Search for the cell housing the specified text and yield its [x, y] center coordinate. 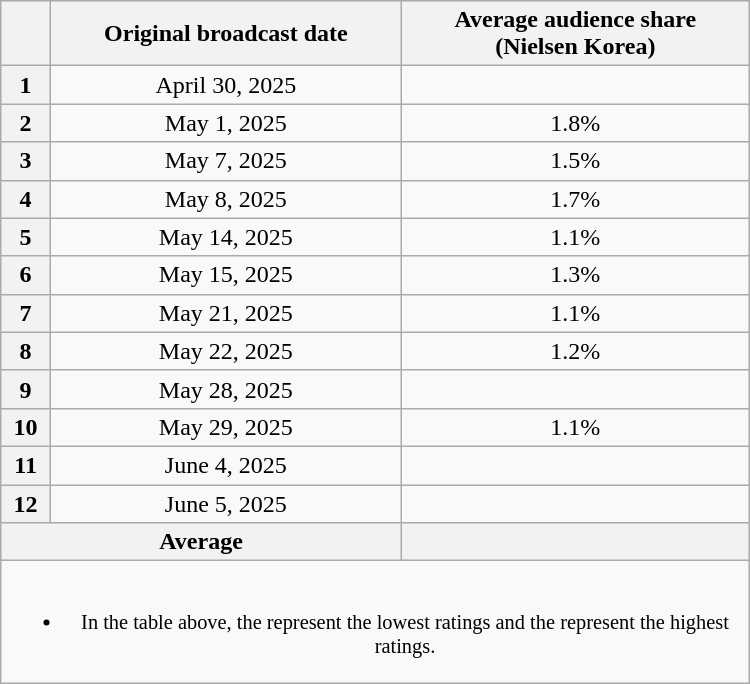
3 [26, 161]
6 [26, 275]
May 1, 2025 [226, 123]
1.7% [575, 199]
May 15, 2025 [226, 275]
June 5, 2025 [226, 503]
May 14, 2025 [226, 237]
May 28, 2025 [226, 389]
2 [26, 123]
May 21, 2025 [226, 313]
April 30, 2025 [226, 85]
1.5% [575, 161]
7 [26, 313]
4 [26, 199]
May 22, 2025 [226, 351]
1 [26, 85]
Original broadcast date [226, 34]
Average audience share(Nielsen Korea) [575, 34]
May 7, 2025 [226, 161]
1.3% [575, 275]
9 [26, 389]
1.8% [575, 123]
1.2% [575, 351]
10 [26, 427]
June 4, 2025 [226, 465]
8 [26, 351]
May 8, 2025 [226, 199]
11 [26, 465]
In the table above, the represent the lowest ratings and the represent the highest ratings. [375, 622]
Average [202, 542]
12 [26, 503]
5 [26, 237]
May 29, 2025 [226, 427]
